From the cell containing the given text, extract its center point as [x, y] coordinate. 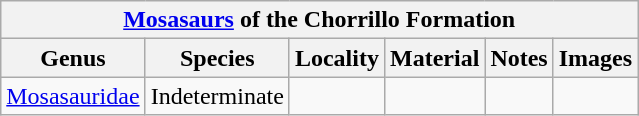
Notes [519, 58]
Images [595, 58]
Genus [73, 58]
Locality [336, 58]
Species [217, 58]
Mosasauridae [73, 96]
Material [434, 58]
Indeterminate [217, 96]
Mosasaurs of the Chorrillo Formation [320, 20]
